Detect which cell encompasses the target text, then output its (x, y) center coordinate. 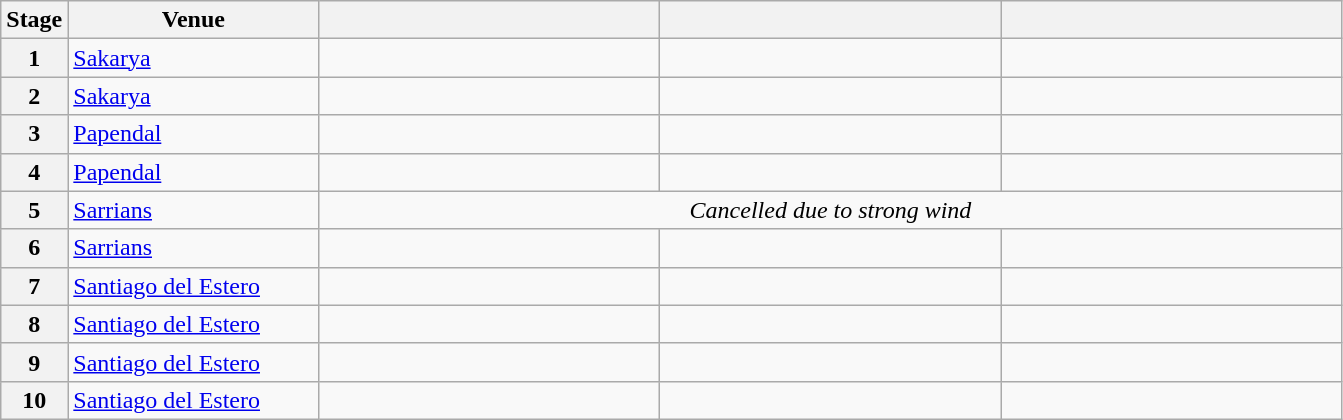
8 (34, 324)
10 (34, 400)
Stage (34, 20)
6 (34, 248)
9 (34, 362)
3 (34, 134)
4 (34, 172)
1 (34, 58)
5 (34, 210)
Venue (194, 20)
7 (34, 286)
Cancelled due to strong wind (830, 210)
2 (34, 96)
